Locate the cell with the specified text and output its (x, y) center coordinate. 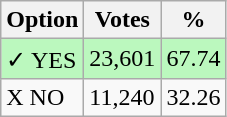
Votes (122, 20)
11,240 (122, 97)
Option (42, 20)
67.74 (194, 59)
% (194, 20)
✓ YES (42, 59)
X NO (42, 97)
32.26 (194, 97)
23,601 (122, 59)
